Output the [X, Y] coordinate of the center of the cell containing the given text.  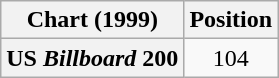
US Billboard 200 [92, 58]
104 [231, 58]
Chart (1999) [92, 20]
Position [231, 20]
